Output the [x, y] coordinate of the center of the cell containing the given text.  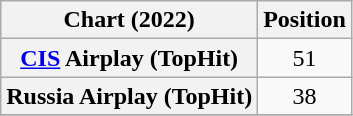
Russia Airplay (TopHit) [130, 96]
CIS Airplay (TopHit) [130, 58]
Chart (2022) [130, 20]
51 [305, 58]
Position [305, 20]
38 [305, 96]
